Detect which cell encompasses the target text, then output its (x, y) center coordinate. 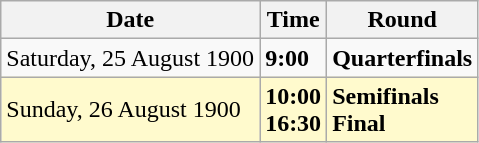
Date (130, 20)
9:00 (294, 58)
10:0016:30 (294, 110)
Round (402, 20)
Time (294, 20)
Sunday, 26 August 1900 (130, 110)
SemifinalsFinal (402, 110)
Saturday, 25 August 1900 (130, 58)
Quarterfinals (402, 58)
